From the cell containing the given text, extract its center point as [x, y] coordinate. 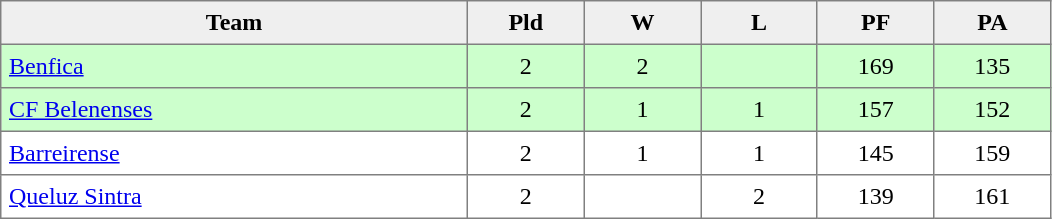
Queluz Sintra [234, 197]
152 [992, 110]
135 [992, 66]
Benfica [234, 66]
139 [876, 197]
L [760, 23]
Barreirense [234, 153]
159 [992, 153]
169 [876, 66]
161 [992, 197]
157 [876, 110]
Pld [526, 23]
145 [876, 153]
Team [234, 23]
CF Belenenses [234, 110]
PA [992, 23]
W [642, 23]
PF [876, 23]
